Identify which cell holds the provided text, then report its [X, Y] central coordinate. 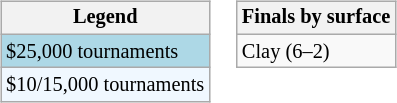
Legend [105, 18]
Clay (6–2) [316, 51]
Finals by surface [316, 18]
$10/15,000 tournaments [105, 85]
$25,000 tournaments [105, 51]
